Extract the [X, Y] coordinate from the center of the cell holding the provided text.  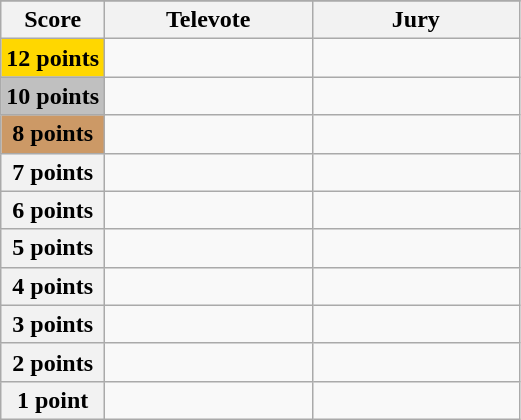
6 points [53, 210]
2 points [53, 362]
Score [53, 20]
7 points [53, 172]
4 points [53, 286]
Jury [416, 20]
8 points [53, 134]
Televote [209, 20]
10 points [53, 96]
5 points [53, 248]
1 point [53, 400]
3 points [53, 324]
12 points [53, 58]
